Locate the cell with the specified text and output its [x, y] center coordinate. 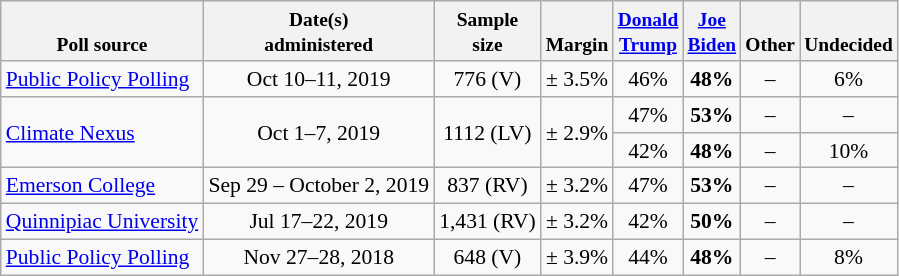
DonaldTrump [648, 31]
44% [648, 258]
± 3.5% [577, 79]
Emerson College [102, 186]
± 2.9% [577, 132]
Sep 29 – October 2, 2019 [318, 186]
JoeBiden [712, 31]
Poll source [102, 31]
Oct 10–11, 2019 [318, 79]
6% [849, 79]
Undecided [849, 31]
± 3.9% [577, 258]
648 (V) [488, 258]
1112 (LV) [488, 132]
Samplesize [488, 31]
Date(s)administered [318, 31]
10% [849, 151]
837 (RV) [488, 186]
Nov 27–28, 2018 [318, 258]
50% [712, 222]
Climate Nexus [102, 132]
776 (V) [488, 79]
Jul 17–22, 2019 [318, 222]
Quinnipiac University [102, 222]
Other [770, 31]
Oct 1–7, 2019 [318, 132]
Margin [577, 31]
46% [648, 79]
8% [849, 258]
1,431 (RV) [488, 222]
